From the cell containing the given text, extract its center point as (X, Y) coordinate. 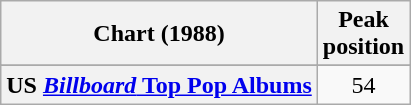
Chart (1988) (160, 34)
US Billboard Top Pop Albums (160, 85)
54 (363, 85)
Peakposition (363, 34)
